Return the [X, Y] coordinate for the center point of the cell that contains the specified text.  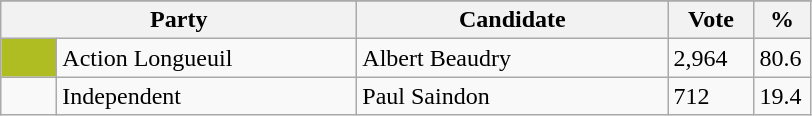
712 [711, 96]
80.6 [782, 58]
Albert Beaudry [512, 58]
Paul Saindon [512, 96]
Candidate [512, 20]
Party [179, 20]
2,964 [711, 58]
19.4 [782, 96]
Independent [207, 96]
% [782, 20]
Vote [711, 20]
Action Longueuil [207, 58]
